Identify which cell holds the provided text, then report its (x, y) central coordinate. 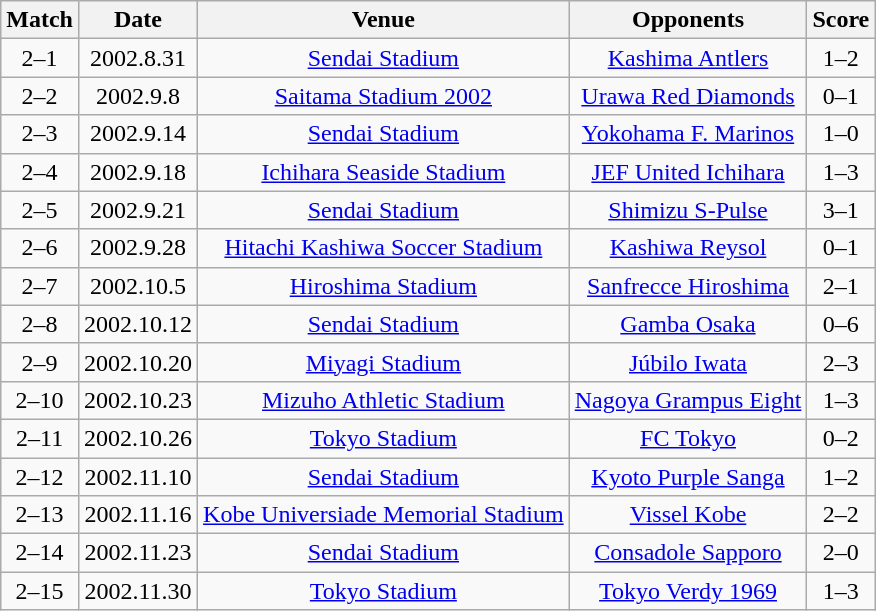
Opponents (688, 20)
2–10 (40, 400)
2002.10.23 (138, 400)
Hitachi Kashiwa Soccer Stadium (384, 248)
2002.9.18 (138, 172)
Kobe Universiade Memorial Stadium (384, 515)
Consadole Sapporo (688, 553)
FC Tokyo (688, 438)
Score (841, 20)
2–14 (40, 553)
2–8 (40, 324)
2002.10.12 (138, 324)
Date (138, 20)
2002.10.26 (138, 438)
2002.11.23 (138, 553)
2002.9.14 (138, 134)
2002.9.21 (138, 210)
2002.10.20 (138, 362)
2–12 (40, 477)
2002.8.31 (138, 58)
2002.9.28 (138, 248)
Júbilo Iwata (688, 362)
Nagoya Grampus Eight (688, 400)
1–0 (841, 134)
Hiroshima Stadium (384, 286)
2–15 (40, 591)
2–9 (40, 362)
JEF United Ichihara (688, 172)
Yokohama F. Marinos (688, 134)
2002.9.8 (138, 96)
Urawa Red Diamonds (688, 96)
2002.11.30 (138, 591)
Ichihara Seaside Stadium (384, 172)
Miyagi Stadium (384, 362)
Kashima Antlers (688, 58)
Shimizu S-Pulse (688, 210)
0–2 (841, 438)
2–0 (841, 553)
2–11 (40, 438)
3–1 (841, 210)
Tokyo Verdy 1969 (688, 591)
2–5 (40, 210)
Sanfrecce Hiroshima (688, 286)
Match (40, 20)
Mizuho Athletic Stadium (384, 400)
2–6 (40, 248)
Kashiwa Reysol (688, 248)
2002.11.16 (138, 515)
Kyoto Purple Sanga (688, 477)
Gamba Osaka (688, 324)
2002.10.5 (138, 286)
2–4 (40, 172)
2–7 (40, 286)
2–13 (40, 515)
0–6 (841, 324)
Saitama Stadium 2002 (384, 96)
Venue (384, 20)
Vissel Kobe (688, 515)
2002.11.10 (138, 477)
